Locate the cell with the specified text and output its [x, y] center coordinate. 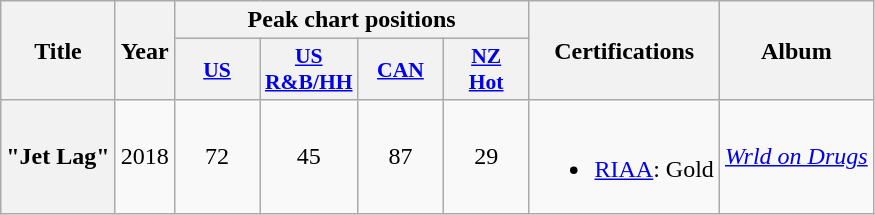
USR&B/HH [309, 70]
87 [401, 156]
Certifications [624, 50]
US [217, 70]
Peak chart positions [352, 20]
CAN [401, 70]
72 [217, 156]
2018 [144, 156]
RIAA: Gold [624, 156]
29 [486, 156]
45 [309, 156]
Wrld on Drugs [796, 156]
Title [58, 50]
Year [144, 50]
Album [796, 50]
"Jet Lag" [58, 156]
NZHot [486, 70]
